Identify which cell holds the provided text, then report its (X, Y) central coordinate. 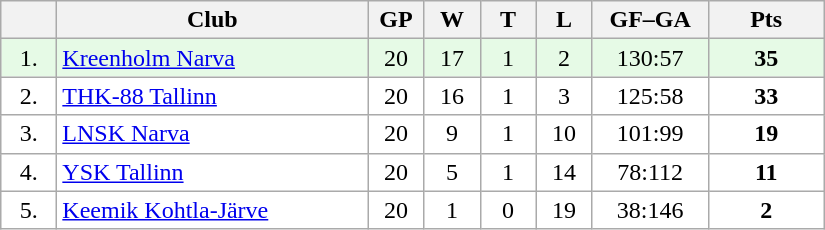
14 (564, 172)
17 (452, 58)
GP (396, 20)
101:99 (650, 134)
Pts (766, 20)
4. (29, 172)
THK-88 Tallinn (212, 96)
5. (29, 210)
2. (29, 96)
Club (212, 20)
T (508, 20)
9 (452, 134)
Kreenholm Narva (212, 58)
130:57 (650, 58)
GF–GA (650, 20)
0 (508, 210)
33 (766, 96)
Keemik Kohtla-Järve (212, 210)
W (452, 20)
3 (564, 96)
YSK Tallinn (212, 172)
10 (564, 134)
35 (766, 58)
LNSK Narva (212, 134)
5 (452, 172)
38:146 (650, 210)
16 (452, 96)
11 (766, 172)
78:112 (650, 172)
125:58 (650, 96)
1. (29, 58)
3. (29, 134)
L (564, 20)
